From the cell containing the given text, extract its center point as [x, y] coordinate. 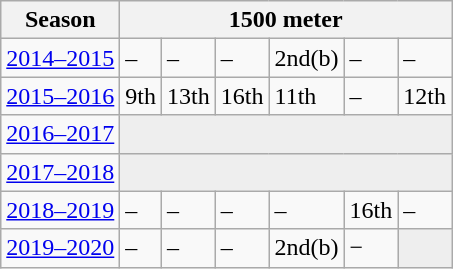
2019–2020 [60, 248]
2017–2018 [60, 172]
12th [425, 96]
2016–2017 [60, 134]
Season [60, 20]
11th [306, 96]
2018–2019 [60, 210]
9th [141, 96]
2014–2015 [60, 58]
2015–2016 [60, 96]
1500 meter [286, 20]
− [371, 248]
13th [189, 96]
